Capture the cell that displays the provided text and extract its [X, Y] central coordinate. 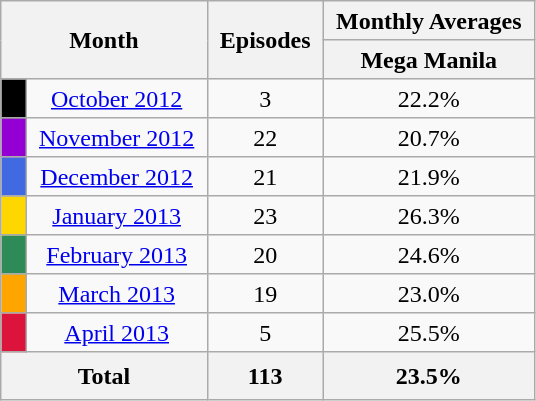
April 2013 [116, 332]
23 [265, 216]
Monthly Averages [428, 20]
22 [265, 138]
23.0% [428, 294]
Month [104, 40]
Episodes [265, 40]
3 [265, 98]
113 [265, 376]
21 [265, 176]
23.5% [428, 376]
19 [265, 294]
5 [265, 332]
20.7% [428, 138]
Mega Manila [428, 60]
October 2012 [116, 98]
March 2013 [116, 294]
25.5% [428, 332]
Total [104, 376]
21.9% [428, 176]
January 2013 [116, 216]
22.2% [428, 98]
24.6% [428, 254]
26.3% [428, 216]
November 2012 [116, 138]
December 2012 [116, 176]
20 [265, 254]
February 2013 [116, 254]
